From the cell containing the given text, extract its center point as (x, y) coordinate. 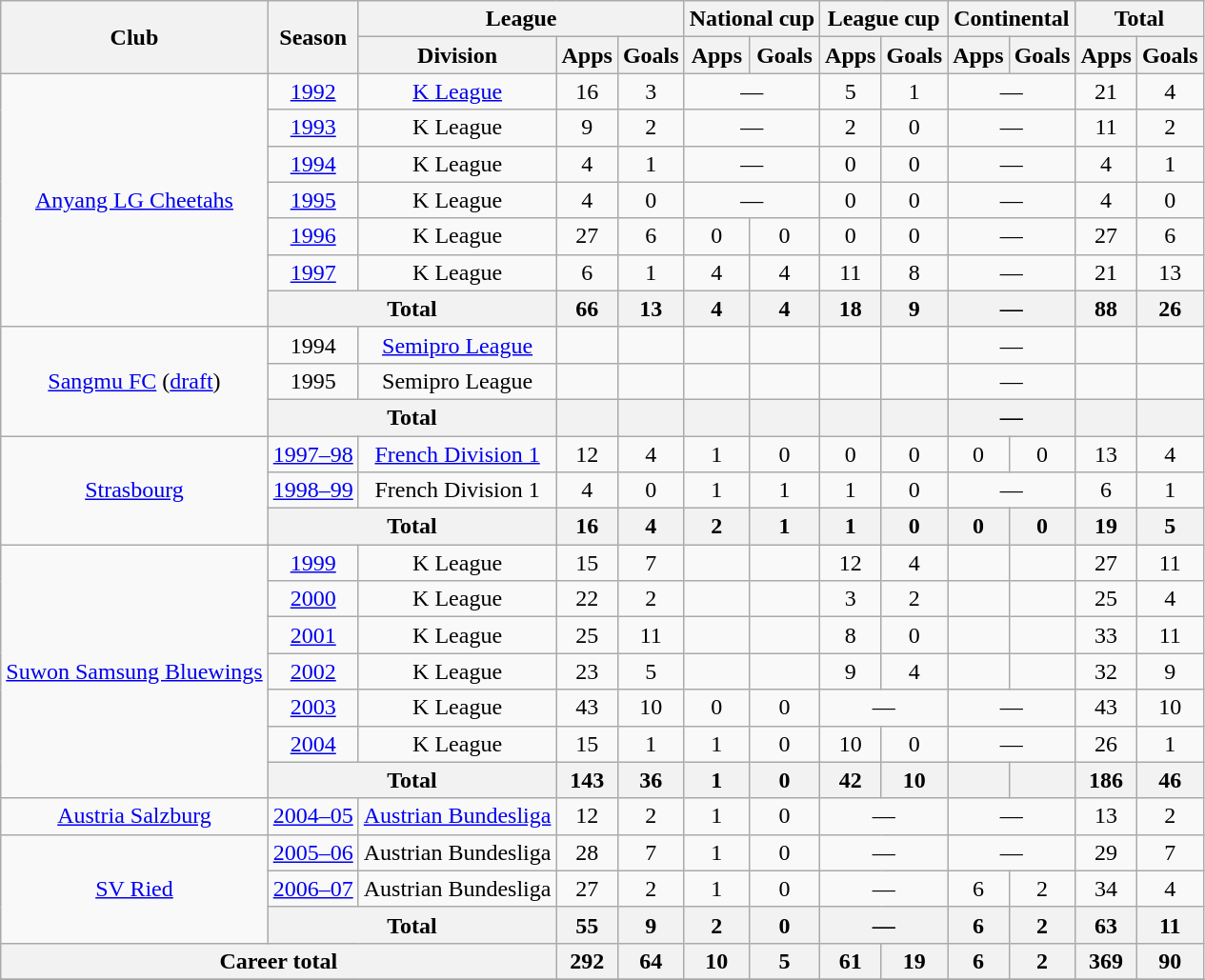
Club (134, 37)
Suwon Samsung Bluewings (134, 671)
2004 (312, 744)
Season (312, 37)
1999 (312, 563)
2000 (312, 599)
2001 (312, 635)
League (521, 19)
292 (587, 961)
369 (1106, 961)
1998–99 (312, 490)
46 (1170, 780)
2003 (312, 708)
63 (1106, 925)
Continental (1012, 19)
2004–05 (312, 816)
Austria Salzburg (134, 816)
23 (587, 671)
34 (1106, 889)
88 (1106, 309)
2005–06 (312, 852)
Sangmu FC (draft) (134, 381)
143 (587, 780)
Career total (278, 961)
1996 (312, 236)
2006–07 (312, 889)
66 (587, 309)
42 (851, 780)
League cup (884, 19)
Anyang LG Cheetahs (134, 200)
61 (851, 961)
1997–98 (312, 454)
1997 (312, 272)
29 (1106, 852)
32 (1106, 671)
2002 (312, 671)
33 (1106, 635)
National cup (752, 19)
SV Ried (134, 889)
55 (587, 925)
64 (651, 961)
1992 (312, 91)
90 (1170, 961)
1993 (312, 128)
36 (651, 780)
22 (587, 599)
18 (851, 309)
28 (587, 852)
Division (457, 55)
Strasbourg (134, 490)
186 (1106, 780)
